Capture the cell that displays the provided text and extract its (x, y) central coordinate. 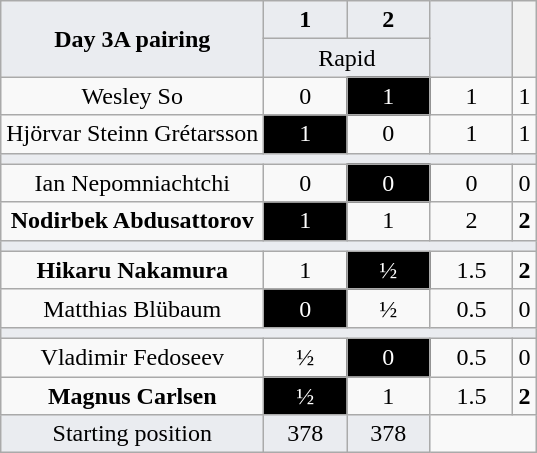
Hikaru Nakamura (132, 270)
Matthias Blübaum (132, 308)
Nodirbek Abdusattorov (132, 221)
Day 3A pairing (132, 39)
Magnus Carlsen (132, 395)
Starting position (132, 434)
Ian Nepomniachtchi (132, 183)
Hjörvar Steinn Grétarsson (132, 134)
Vladimir Fedoseev (132, 357)
Rapid (347, 58)
Wesley So (132, 96)
